Detect which cell encompasses the target text, then output its (x, y) center coordinate. 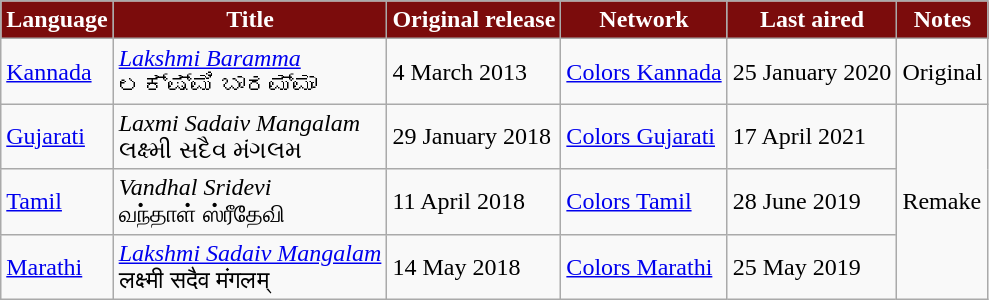
Original (942, 72)
Last aired (812, 20)
Laxmi Sadaiv Mangalam લક્ષ્મી સદૈવ મંગલમ (250, 136)
25 January 2020 (812, 72)
Gujarati (57, 136)
Vandhal Sridevi வந்தாள் ஸ்ரீதேவி (250, 202)
Kannada (57, 72)
11 April 2018 (474, 202)
Lakshmi Sadaiv Mangalam लक्ष्मी सदैव मंगलम् (250, 266)
Marathi (57, 266)
4 March 2013 (474, 72)
Language (57, 20)
14 May 2018 (474, 266)
25 May 2019 (812, 266)
Colors Marathi (644, 266)
Network (644, 20)
Remake (942, 202)
28 June 2019 (812, 202)
Colors Kannada (644, 72)
17 April 2021 (812, 136)
Colors Tamil (644, 202)
Notes (942, 20)
Tamil (57, 202)
Original release (474, 20)
29 January 2018 (474, 136)
Colors Gujarati (644, 136)
Title (250, 20)
Lakshmi Baramma ಲಕ್ಷ್ಮಿ ಬಾರಮ್ಮಾ (250, 72)
